Detect which cell encompasses the target text, then output its (X, Y) center coordinate. 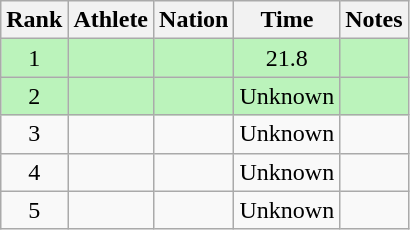
2 (34, 96)
Athlete (111, 20)
Rank (34, 20)
5 (34, 210)
Time (287, 20)
Nation (194, 20)
3 (34, 134)
4 (34, 172)
Notes (374, 20)
1 (34, 58)
21.8 (287, 58)
